Output the [X, Y] coordinate of the center of the cell containing the given text.  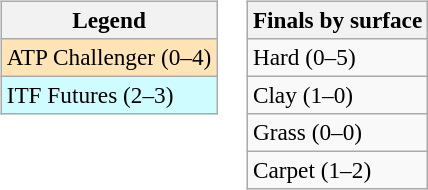
Grass (0–0) [337, 133]
Legend [108, 20]
Hard (0–5) [337, 57]
Clay (1–0) [337, 95]
ITF Futures (2–3) [108, 95]
Carpet (1–2) [337, 171]
ATP Challenger (0–4) [108, 57]
Finals by surface [337, 20]
